Detect which cell encompasses the target text, then output its (x, y) center coordinate. 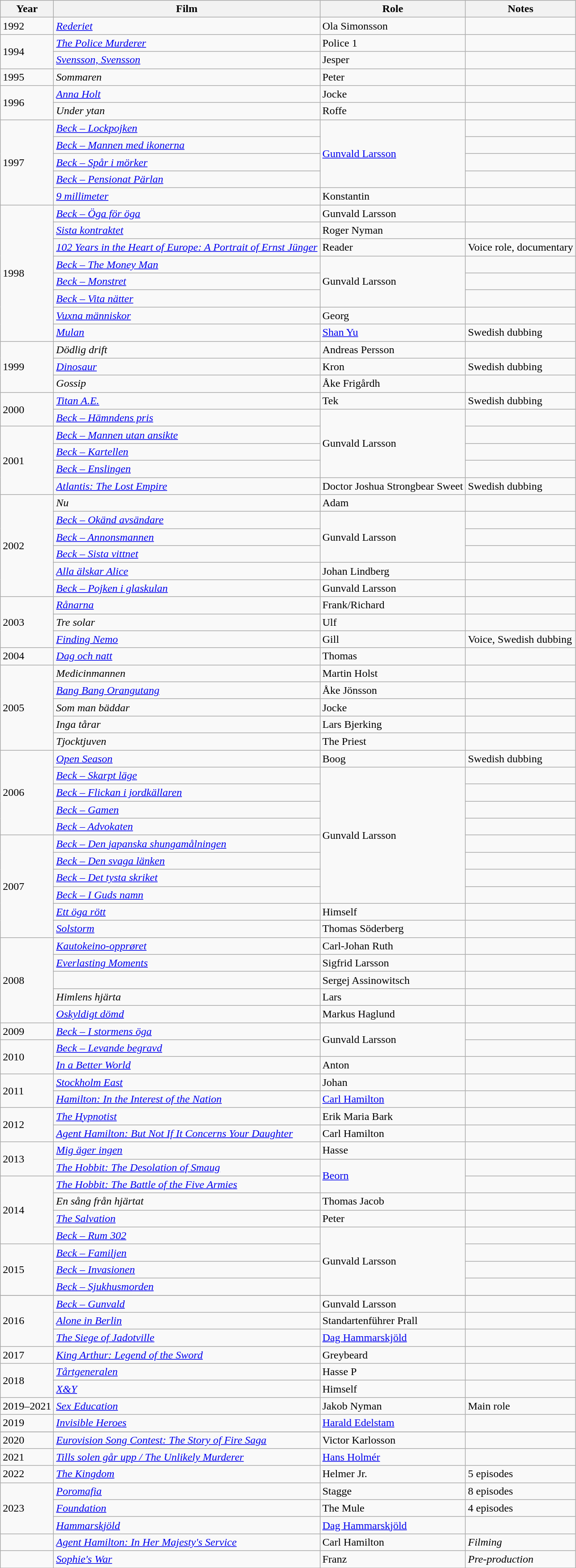
Finding Nemo (187, 639)
Åke Frigårdh (392, 384)
Beck – The Money Man (187, 265)
Beck – Sista vittnet (187, 554)
Bang Bang Orangutang (187, 690)
Beck – Flickan i jordkällaren (187, 793)
The Police Murderer (187, 43)
102 Years in the Heart of Europe: A Portrait of Ernst Jünger (187, 248)
Himlens hjärta (187, 997)
Film (187, 9)
Martin Holst (392, 673)
2019–2021 (27, 1406)
Tills solen går upp / The Unlikely Murderer (187, 1457)
Hamilton: In the Interest of the Nation (187, 1099)
2007 (27, 886)
King Arthur: Legend of the Sword (187, 1355)
Under ytan (187, 111)
Hasse P (392, 1372)
Beck – Rum 302 (187, 1235)
2011 (27, 1091)
Open Season (187, 759)
Sophie's War (187, 1559)
Rederiet (187, 26)
Beck – Spår i mörker (187, 162)
Filming (520, 1542)
Mig äger ingen (187, 1150)
Beck – I stormens öga (187, 1031)
Sista kontraktet (187, 231)
Victor Karlosson (392, 1440)
2006 (27, 793)
Sigfrid Larsson (392, 963)
Som man bäddar (187, 707)
2018 (27, 1380)
2010 (27, 1057)
Beck – Hämndens pris (187, 418)
2012 (27, 1125)
Oskyldigt dömd (187, 1014)
Solstorm (187, 929)
2009 (27, 1031)
Hasse (392, 1150)
2002 (27, 546)
Stagge (392, 1491)
Tre solar (187, 622)
Gill (392, 639)
Alla älskar Alice (187, 571)
Shan Yu (392, 333)
1999 (27, 367)
1992 (27, 26)
2003 (27, 622)
4 episodes (520, 1508)
2008 (27, 980)
Inga tårar (187, 724)
Police 1 (392, 43)
Beck – Kartellen (187, 452)
Poromafia (187, 1491)
Svensson, Svensson (187, 60)
Tek (392, 401)
Carl-Johan Ruth (392, 946)
Year (27, 9)
2022 (27, 1474)
Johan (392, 1082)
The Hypnotist (187, 1116)
Roffe (392, 111)
Beck – I Guds namn (187, 895)
In a Better World (187, 1065)
X&Y (187, 1389)
Vuxna människor (187, 316)
Beck – Det tysta skriket (187, 878)
Alone in Berlin (187, 1321)
Foundation (187, 1508)
Kautokeino-opprøret (187, 946)
Beck – Annonsmannen (187, 537)
Sergej Assinowitsch (392, 980)
Titan A.E. (187, 401)
Notes (520, 9)
Greybeard (392, 1355)
Boog (392, 759)
Reader (392, 248)
Hans Holmér (392, 1457)
2015 (27, 1269)
Roger Nyman (392, 231)
Tjocktjuven (187, 741)
Lars Bjerking (392, 724)
Jakob Nyman (392, 1406)
2000 (27, 409)
Eurovision Song Contest: The Story of Fire Saga (187, 1440)
Beck – Gunvald (187, 1304)
Doctor Joshua Strongbear Sweet (392, 486)
Everlasting Moments (187, 963)
2013 (27, 1159)
2020 (27, 1440)
2001 (27, 460)
The Mule (392, 1508)
Mulan (187, 333)
1996 (27, 103)
Markus Haglund (392, 1014)
Beck – Pensionat Pärlan (187, 179)
Dag och natt (187, 656)
Thomas Söderberg (392, 929)
Anton (392, 1065)
Dinosaur (187, 367)
Georg (392, 316)
Beorn (392, 1176)
Johan Lindberg (392, 571)
Gossip (187, 384)
2016 (27, 1321)
Standartenführer Prall (392, 1321)
Voice role, documentary (520, 248)
1994 (27, 51)
Thomas Jacob (392, 1201)
2021 (27, 1457)
Thomas (392, 656)
Beck – Pojken i glaskulan (187, 588)
Agent Hamilton: But Not If It Concerns Your Daughter (187, 1133)
2017 (27, 1355)
Beck – Den japanska shungamålningen (187, 844)
Åke Jönsson (392, 690)
The Hobbit: The Battle of the Five Armies (187, 1184)
Beck – Lockpojken (187, 128)
Kron (392, 367)
Helmer Jr. (392, 1474)
8 episodes (520, 1491)
1998 (27, 273)
Beck – Den svaga länken (187, 861)
Beck – Advokaten (187, 827)
Lars (392, 997)
Stockholm East (187, 1082)
9 millimeter (187, 196)
1995 (27, 77)
Medicinmannen (187, 673)
Beck – Okänd avsändare (187, 520)
The Siege of Jadotville (187, 1338)
Hammarskjöld (187, 1525)
Agent Hamilton: In Her Majesty's Service (187, 1542)
2005 (27, 707)
Beck – Invasionen (187, 1269)
Sex Education (187, 1406)
5 episodes (520, 1474)
En sång från hjärtat (187, 1201)
The Salvation (187, 1218)
Pre-production (520, 1559)
Main role (520, 1406)
Ulf (392, 622)
Franz (392, 1559)
2019 (27, 1423)
Beck – Levande begravd (187, 1048)
The Kingdom (187, 1474)
Beck – Sjukhusmorden (187, 1286)
Beck – Vita nätter (187, 299)
Nu (187, 503)
Jesper (392, 60)
Konstantin (392, 196)
Beck – Familjen (187, 1252)
Atlantis: The Lost Empire (187, 486)
The Hobbit: The Desolation of Smaug (187, 1167)
2014 (27, 1210)
Erik Maria Bark (392, 1116)
Invisible Heroes (187, 1423)
Harald Edelstam (392, 1423)
Andreas Persson (392, 350)
Adam (392, 503)
Beck – Gamen (187, 810)
Role (392, 9)
Beck – Mannen utan ansikte (187, 435)
Ett öga rött (187, 912)
2023 (27, 1508)
Beck – Monstret (187, 282)
Ola Simonsson (392, 26)
Voice, Swedish dubbing (520, 639)
Beck – Skarpt läge (187, 776)
Sommaren (187, 77)
Rånarna (187, 605)
Tårtgeneralen (187, 1372)
Beck – Mannen med ikonerna (187, 145)
Dödlig drift (187, 350)
Beck – Enslingen (187, 469)
Anna Holt (187, 94)
The Priest (392, 741)
1997 (27, 162)
Beck – Öga för öga (187, 214)
2004 (27, 656)
Frank/Richard (392, 605)
